Search for the cell housing the specified text and yield its (X, Y) center coordinate. 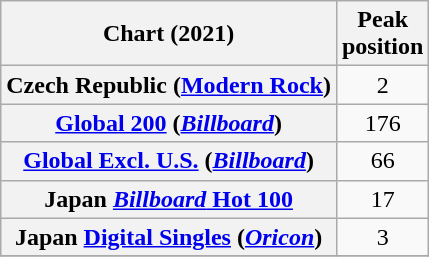
176 (382, 123)
2 (382, 85)
66 (382, 161)
Japan Billboard Hot 100 (169, 199)
17 (382, 199)
Peak position (382, 34)
Czech Republic (Modern Rock) (169, 85)
Chart (2021) (169, 34)
3 (382, 237)
Global Excl. U.S. (Billboard) (169, 161)
Global 200 (Billboard) (169, 123)
Japan Digital Singles (Oricon) (169, 237)
